Output the [X, Y] coordinate of the center of the cell containing the given text.  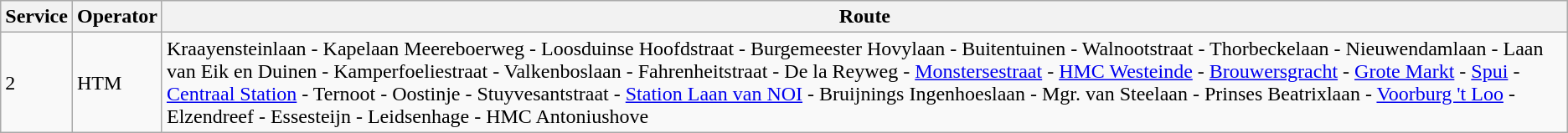
Operator [117, 17]
Route [864, 17]
Service [37, 17]
HTM [117, 82]
2 [37, 82]
